Return the (X, Y) coordinate for the center point of the cell that contains the specified text.  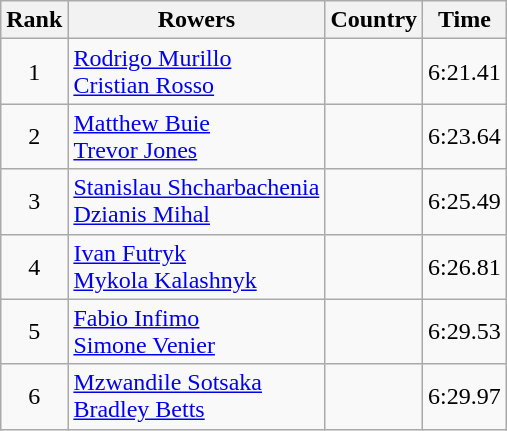
Rowers (196, 20)
Country (374, 20)
3 (34, 202)
6:25.49 (465, 202)
5 (34, 332)
6 (34, 396)
4 (34, 266)
6:29.97 (465, 396)
2 (34, 136)
Matthew BuieTrevor Jones (196, 136)
Rank (34, 20)
6:29.53 (465, 332)
6:26.81 (465, 266)
6:23.64 (465, 136)
Mzwandile SotsakaBradley Betts (196, 396)
Stanislau ShcharbacheniaDzianis Mihal (196, 202)
1 (34, 72)
Ivan FutrykMykola Kalashnyk (196, 266)
Fabio InfimoSimone Venier (196, 332)
6:21.41 (465, 72)
Rodrigo MurilloCristian Rosso (196, 72)
Time (465, 20)
